Output the [X, Y] coordinate of the center of the cell containing the given text.  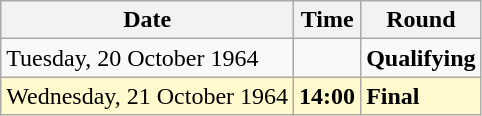
Final [421, 96]
Qualifying [421, 58]
Tuesday, 20 October 1964 [148, 58]
14:00 [328, 96]
Wednesday, 21 October 1964 [148, 96]
Date [148, 20]
Round [421, 20]
Time [328, 20]
